Capture the cell that displays the provided text and extract its [x, y] central coordinate. 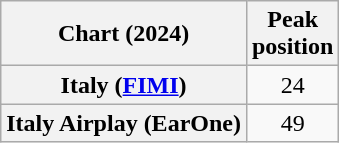
49 [292, 123]
Italy (FIMI) [124, 85]
Peakposition [292, 34]
24 [292, 85]
Italy Airplay (EarOne) [124, 123]
Chart (2024) [124, 34]
